Find where the given text appears and provide that cell's center as [x, y] coordinate. 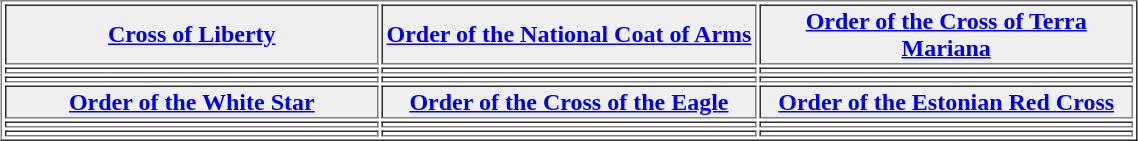
Order of the White Star [192, 102]
Order of the Cross of the Eagle [569, 102]
Cross of Liberty [192, 34]
Order of the Cross of Terra Mariana [946, 34]
Order of the Estonian Red Cross [946, 102]
Order of the National Coat of Arms [569, 34]
